Find where the given text appears and provide that cell's center as (x, y) coordinate. 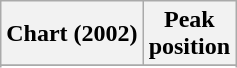
Peakposition (189, 34)
Chart (2002) (72, 34)
